Detect which cell encompasses the target text, then output its (X, Y) center coordinate. 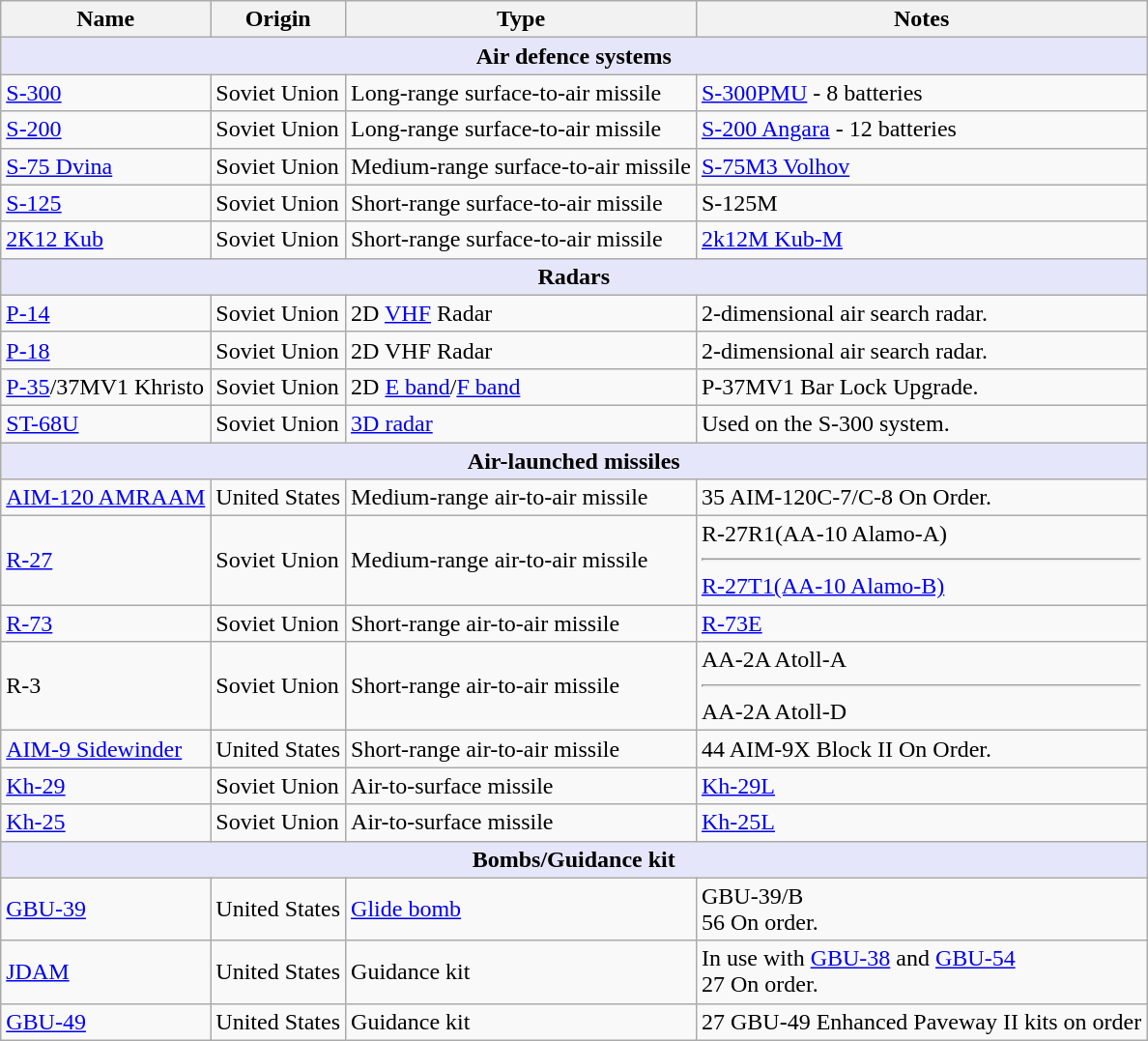
R-3 (106, 686)
S-125 (106, 203)
Type (522, 19)
R-27R1(AA-10 Alamo-A)R-27T1(AA-10 Alamo-B) (921, 561)
3D radar (522, 423)
P-35/37MV1 Khristo (106, 387)
S-200 (106, 130)
Notes (921, 19)
S-125M (921, 203)
27 GBU-49 Enhanced Paveway II kits on order (921, 1022)
P-37MV1 Bar Lock Upgrade. (921, 387)
2D E band/F band (522, 387)
Glide bomb (522, 909)
Kh-29 (106, 786)
Air defence systems (574, 56)
GBU-39/B56 On order. (921, 909)
Origin (278, 19)
44 AIM-9X Block II On Order. (921, 749)
Name (106, 19)
Air-launched missiles (574, 461)
R-27 (106, 561)
S-300 (106, 93)
S-300PMU - 8 batteries (921, 93)
S-75M3 Volhov (921, 166)
Used on the S-300 system. (921, 423)
2K12 Kub (106, 240)
In use with GBU-38 and GBU-5427 On order. (921, 972)
35 AIM-120C-7/C-8 On Order. (921, 498)
AA-2A Atoll-AAA-2A Atoll-D (921, 686)
Kh-29L (921, 786)
AIM-120 AMRAAM (106, 498)
GBU-39 (106, 909)
AIM-9 Sidewinder (106, 749)
JDAM (106, 972)
Medium-range surface-to-air missile (522, 166)
R-73E (921, 623)
Bombs/Guidance kit (574, 859)
S-75 Dvina (106, 166)
S-200 Angara - 12 batteries (921, 130)
Kh-25L (921, 823)
P-14 (106, 313)
GBU-49 (106, 1022)
Radars (574, 276)
R-73 (106, 623)
ST-68U (106, 423)
P-18 (106, 350)
2k12M Kub-M (921, 240)
Kh-25 (106, 823)
